Identify which cell holds the provided text, then report its [x, y] central coordinate. 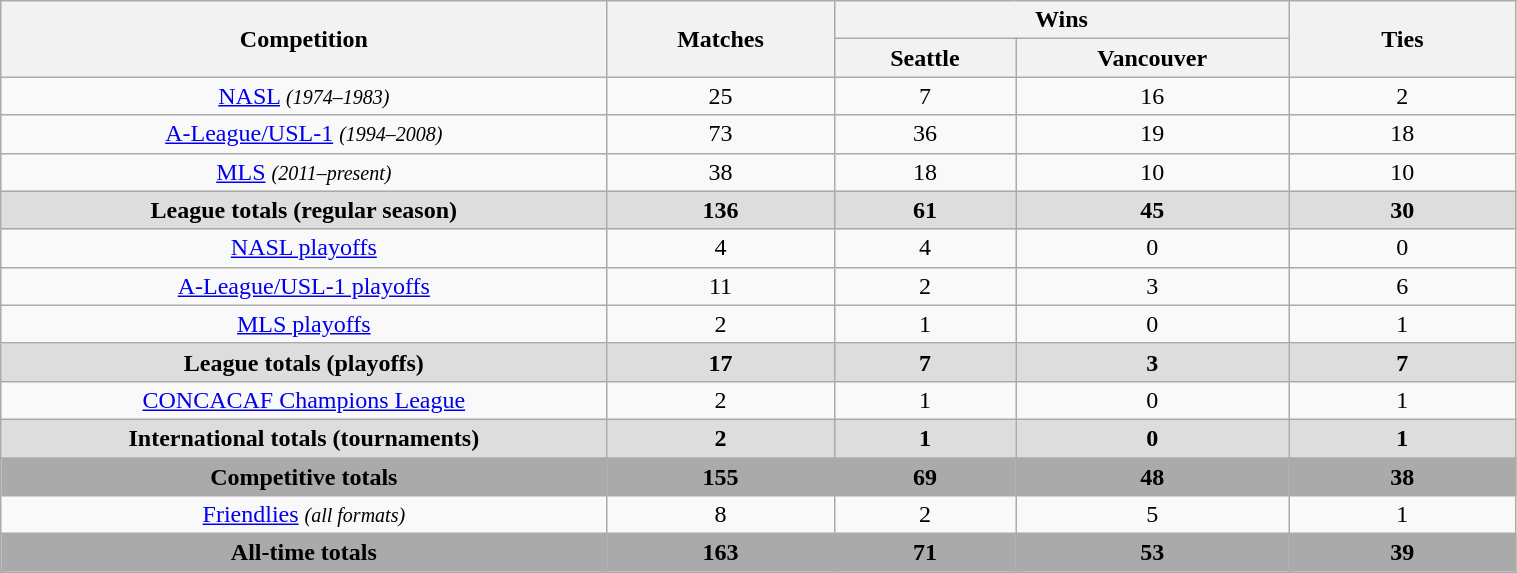
Competition [304, 39]
136 [720, 210]
36 [925, 134]
Friendlies (all formats) [304, 515]
11 [720, 286]
Competitive totals [304, 477]
NASL (1974–1983) [304, 96]
16 [1152, 96]
All-time totals [304, 553]
A-League/USL-1 playoffs [304, 286]
163 [720, 553]
19 [1152, 134]
61 [925, 210]
MLS (2011–present) [304, 172]
155 [720, 477]
A-League/USL-1 (1994–2008) [304, 134]
39 [1402, 553]
30 [1402, 210]
CONCACAF Champions League [304, 400]
71 [925, 553]
45 [1152, 210]
5 [1152, 515]
Matches [720, 39]
17 [720, 362]
League totals (regular season) [304, 210]
International totals (tournaments) [304, 438]
53 [1152, 553]
6 [1402, 286]
25 [720, 96]
Vancouver [1152, 58]
48 [1152, 477]
NASL playoffs [304, 248]
Wins [1062, 20]
Seattle [925, 58]
League totals (playoffs) [304, 362]
73 [720, 134]
8 [720, 515]
Ties [1402, 39]
MLS playoffs [304, 324]
69 [925, 477]
